Identify which cell holds the provided text, then report its [x, y] central coordinate. 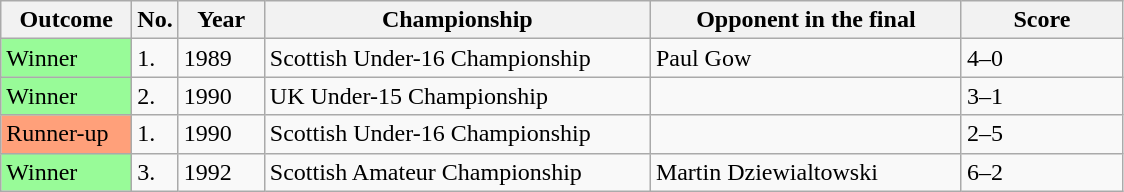
Opponent in the final [806, 20]
2. [155, 96]
6–2 [1042, 172]
UK Under-15 Championship [457, 96]
4–0 [1042, 58]
Scottish Amateur Championship [457, 172]
Runner-up [66, 134]
Score [1042, 20]
Paul Gow [806, 58]
Outcome [66, 20]
3–1 [1042, 96]
Martin Dziewialtowski [806, 172]
2–5 [1042, 134]
1989 [221, 58]
Championship [457, 20]
1992 [221, 172]
Year [221, 20]
3. [155, 172]
No. [155, 20]
